Determine the [X, Y] coordinate at the center of the cell enclosing the given text.  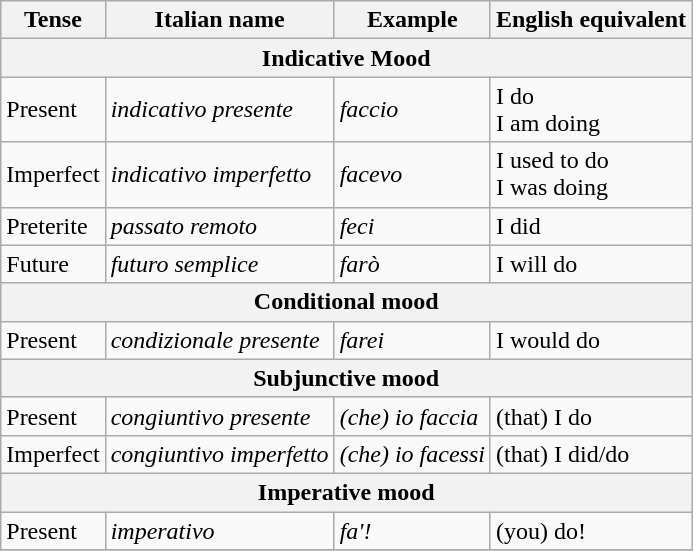
Preterite [53, 226]
futuro semplice [220, 264]
I did [590, 226]
Indicative Mood [346, 58]
I doI am doing [590, 110]
farò [412, 264]
I will do [590, 264]
I would do [590, 340]
(that) I do [590, 416]
indicativo imperfetto [220, 174]
fa'! [412, 531]
Imperative mood [346, 492]
(that) I did/do [590, 454]
Subjunctive mood [346, 378]
(you) do! [590, 531]
imperativo [220, 531]
condizionale presente [220, 340]
congiuntivo imperfetto [220, 454]
(che) io facessi [412, 454]
farei [412, 340]
Conditional mood [346, 302]
English equivalent [590, 20]
I used to doI was doing [590, 174]
Example [412, 20]
Italian name [220, 20]
feci [412, 226]
indicativo presente [220, 110]
faccio [412, 110]
facevo [412, 174]
Tense [53, 20]
passato remoto [220, 226]
(che) io faccia [412, 416]
Future [53, 264]
congiuntivo presente [220, 416]
